Find where the given text appears and provide that cell's center as [x, y] coordinate. 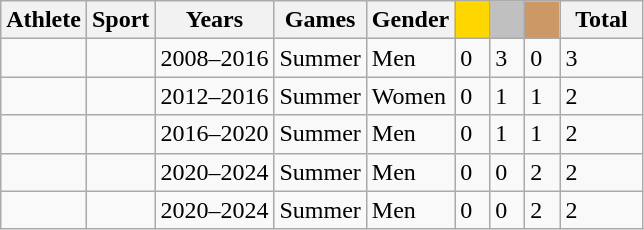
2012–2016 [214, 96]
Total [602, 20]
Sport [120, 20]
Athlete [44, 20]
Women [410, 96]
Games [320, 20]
Years [214, 20]
2008–2016 [214, 58]
2016–2020 [214, 134]
Gender [410, 20]
